Output the [x, y] coordinate of the center of the cell containing the given text.  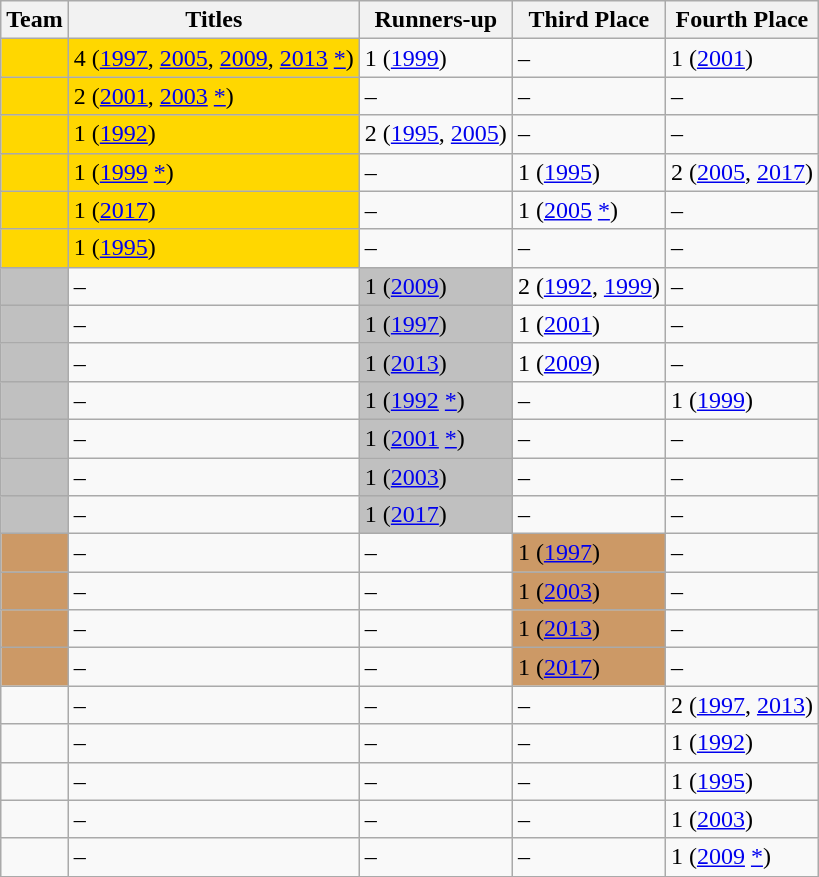
Third Place [588, 20]
1 (2001 *) [436, 438]
1 (2005 *) [588, 210]
2 (1992, 1999) [588, 286]
1 (1999 *) [214, 172]
Team [35, 20]
Runners-up [436, 20]
2 (2001, 2003 *) [214, 96]
Fourth Place [742, 20]
1 (2009 *) [742, 857]
2 (1995, 2005) [436, 134]
4 (1997, 2005, 2009, 2013 *) [214, 58]
2 (2005, 2017) [742, 172]
Titles [214, 20]
2 (1997, 2013) [742, 705]
1 (1992 *) [436, 400]
